Extract the (X, Y) coordinate from the center of the cell holding the provided text.  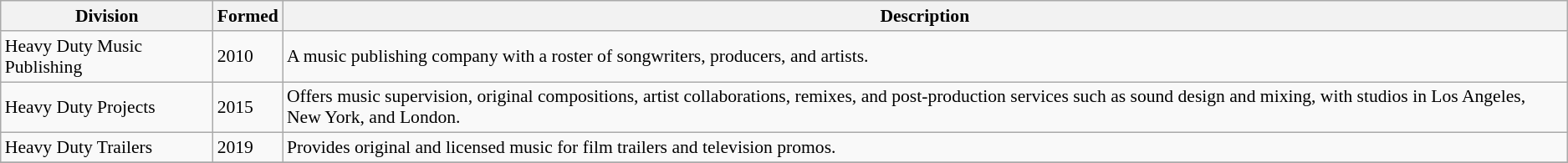
Heavy Duty Music Publishing (107, 57)
A music publishing company with a roster of songwriters, producers, and artists. (925, 57)
Heavy Duty Trailers (107, 148)
Provides original and licensed music for film trailers and television promos. (925, 148)
2010 (248, 57)
2019 (248, 148)
Description (925, 16)
Division (107, 16)
Heavy Duty Projects (107, 107)
2015 (248, 107)
Formed (248, 16)
